Provide the (x, y) coordinate of the cell's center where the given text is located.  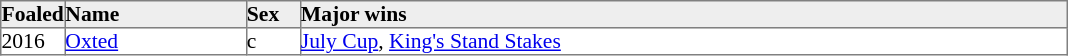
Name (156, 14)
Oxted (156, 42)
Foaled (33, 14)
Major wins (683, 14)
c (273, 42)
Sex (273, 14)
July Cup, King's Stand Stakes (683, 42)
2016 (33, 42)
